Pinpoint the cell where the given text exists, returning its [x, y] midpoint coordinate. 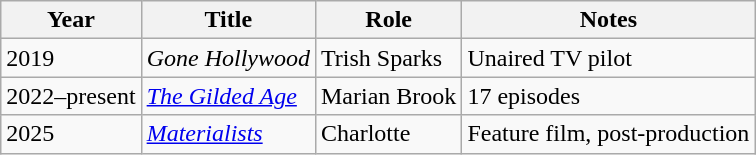
Role [388, 20]
2022–present [71, 96]
Notes [608, 20]
Year [71, 20]
Feature film, post-production [608, 134]
Materialists [228, 134]
2025 [71, 134]
Trish Sparks [388, 58]
Title [228, 20]
The Gilded Age [228, 96]
Gone Hollywood [228, 58]
Marian Brook [388, 96]
Unaired TV pilot [608, 58]
Charlotte [388, 134]
2019 [71, 58]
17 episodes [608, 96]
